Pinpoint the cell where the given text exists, returning its (X, Y) midpoint coordinate. 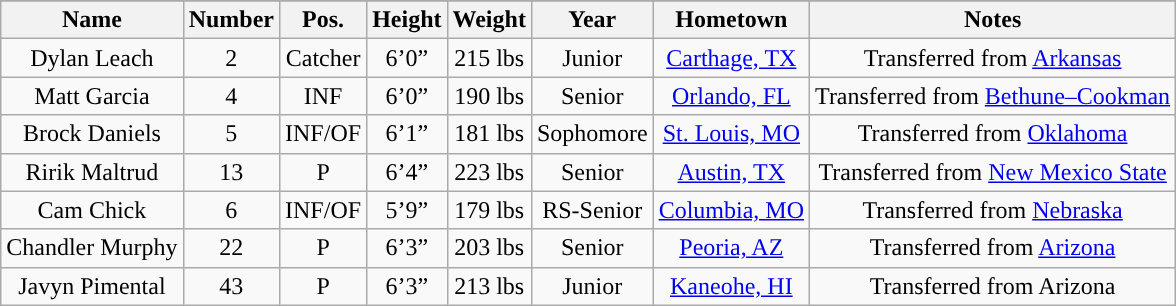
Ririk Maltrud (92, 172)
Sophomore (592, 134)
Transferred from Arkansas (993, 58)
Number (231, 20)
5’9” (407, 210)
179 lbs (489, 210)
Transferred from Bethune–Cookman (993, 96)
223 lbs (489, 172)
RS-Senior (592, 210)
Pos. (324, 20)
215 lbs (489, 58)
Dylan Leach (92, 58)
Hometown (731, 20)
Height (407, 20)
43 (231, 286)
Matt Garcia (92, 96)
Year (592, 20)
INF (324, 96)
Cam Chick (92, 210)
St. Louis, MO (731, 134)
Brock Daniels (92, 134)
Transferred from Oklahoma (993, 134)
Peoria, AZ (731, 248)
Chandler Murphy (92, 248)
Transferred from Nebraska (993, 210)
181 lbs (489, 134)
6’1” (407, 134)
Weight (489, 20)
203 lbs (489, 248)
Name (92, 20)
6’4” (407, 172)
Javyn Pimental (92, 286)
190 lbs (489, 96)
Notes (993, 20)
Catcher (324, 58)
4 (231, 96)
Columbia, MO (731, 210)
Kaneohe, HI (731, 286)
5 (231, 134)
2 (231, 58)
Orlando, FL (731, 96)
213 lbs (489, 286)
Carthage, TX (731, 58)
6 (231, 210)
Transferred from New Mexico State (993, 172)
Austin, TX (731, 172)
13 (231, 172)
22 (231, 248)
